For the text-containing cell, return its midpoint in (X, Y) coordinate format. 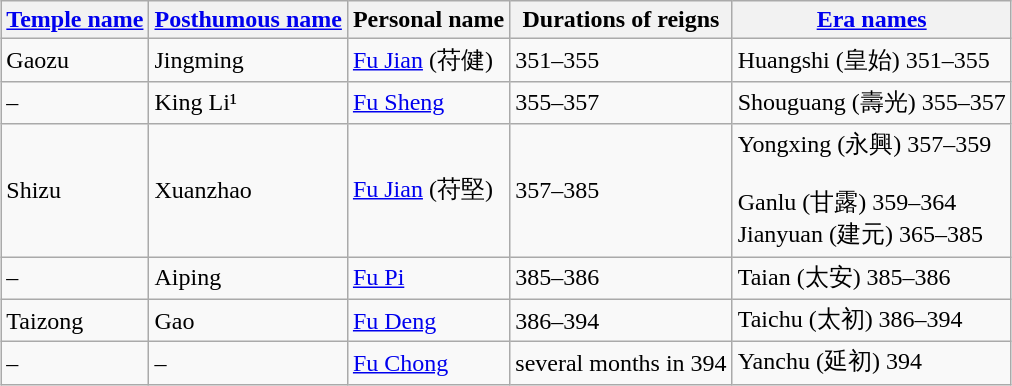
Era names (872, 20)
Posthumous name (248, 20)
Fu Chong (428, 364)
Fu Jian (苻健) (428, 60)
Gao (248, 320)
Huangshi (皇始) 351–355 (872, 60)
Fu Deng (428, 320)
Durations of reigns (621, 20)
Personal name (428, 20)
Yongxing (永興) 357–359Ganlu (甘露) 359–364 Jianyuan (建元) 365–385 (872, 190)
Fu Pi (428, 278)
386–394 (621, 320)
355–357 (621, 102)
Taizong (75, 320)
Jingming (248, 60)
Aiping (248, 278)
Shizu (75, 190)
Temple name (75, 20)
Fu Jian (苻堅) (428, 190)
Fu Sheng (428, 102)
Taian (太安) 385–386 (872, 278)
357–385 (621, 190)
Shouguang (壽光) 355–357 (872, 102)
Yanchu (延初) 394 (872, 364)
several months in 394 (621, 364)
Xuanzhao (248, 190)
351–355 (621, 60)
385–386 (621, 278)
Gaozu (75, 60)
King Li¹ (248, 102)
Taichu (太初) 386–394 (872, 320)
